Detect which cell encompasses the target text, then output its (X, Y) center coordinate. 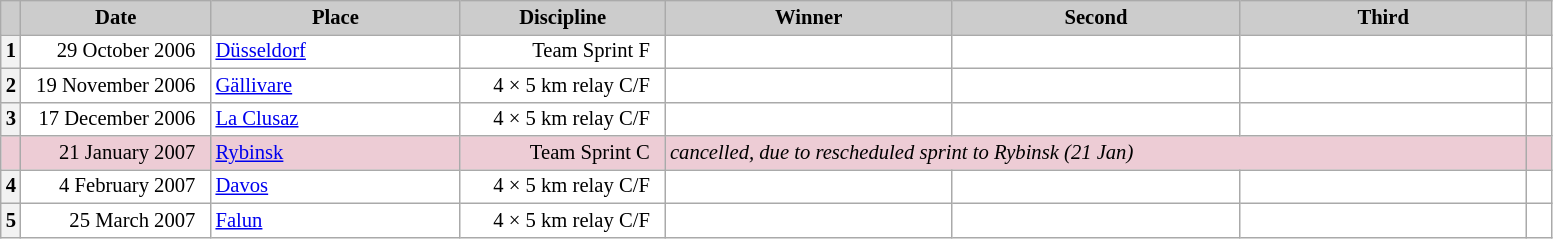
21 January 2007 (116, 153)
25 March 2007 (116, 220)
Winner (808, 17)
4 (11, 186)
Third (1384, 17)
19 November 2006 (116, 85)
Gällivare (336, 85)
29 October 2006 (116, 51)
Discipline (562, 17)
Second (1096, 17)
cancelled, due to rescheduled sprint to Rybinsk (21 Jan) (1096, 153)
1 (11, 51)
5 (11, 220)
Düsseldorf (336, 51)
Team Sprint F (562, 51)
Falun (336, 220)
4 February 2007 (116, 186)
Date (116, 17)
Place (336, 17)
17 December 2006 (116, 119)
Davos (336, 186)
2 (11, 85)
La Clusaz (336, 119)
3 (11, 119)
Rybinsk (336, 153)
Team Sprint C (562, 153)
